Return the (X, Y) coordinate for the center point of the cell that contains the specified text.  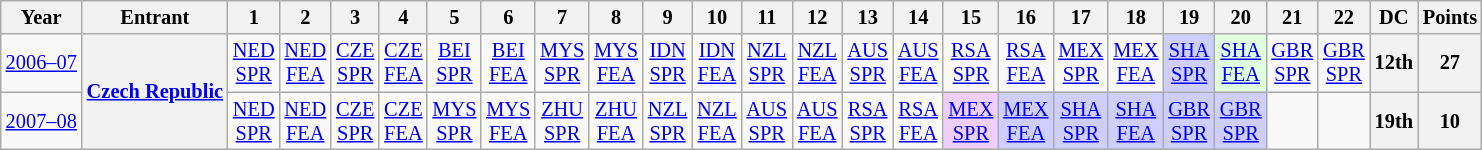
9 (668, 17)
20 (1241, 17)
3 (355, 17)
IDNFEA (716, 63)
19 (1189, 17)
21 (1292, 17)
12 (817, 17)
16 (1026, 17)
6 (508, 17)
13 (867, 17)
Entrant (155, 17)
Year (42, 17)
27 (1450, 63)
18 (1136, 17)
22 (1344, 17)
11 (767, 17)
14 (918, 17)
ZHUFEA (616, 121)
2 (306, 17)
DC (1394, 17)
15 (970, 17)
2006–07 (42, 63)
1 (254, 17)
4 (403, 17)
5 (454, 17)
17 (1080, 17)
Points (1450, 17)
BEISPR (454, 63)
12th (1394, 63)
2007–08 (42, 121)
ZHUSPR (562, 121)
Czech Republic (155, 92)
IDNSPR (668, 63)
8 (616, 17)
19th (1394, 121)
BEIFEA (508, 63)
7 (562, 17)
